Provide the (X, Y) coordinate of the cell's center where the given text is located.  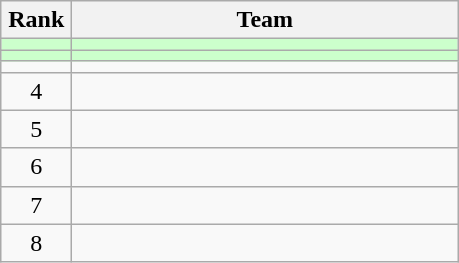
6 (36, 167)
8 (36, 243)
Rank (36, 20)
4 (36, 91)
Team (265, 20)
5 (36, 129)
7 (36, 205)
